Identify which cell holds the provided text, then report its [x, y] central coordinate. 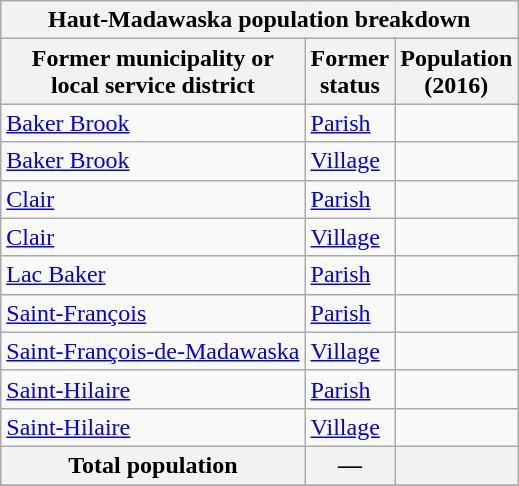
Haut-Madawaska population breakdown [260, 20]
Total population [153, 465]
Saint-François [153, 313]
Former municipality orlocal service district [153, 72]
Formerstatus [350, 72]
— [350, 465]
Lac Baker [153, 275]
Saint-François-de-Madawaska [153, 351]
Population(2016) [456, 72]
